Detect which cell encompasses the target text, then output its (X, Y) center coordinate. 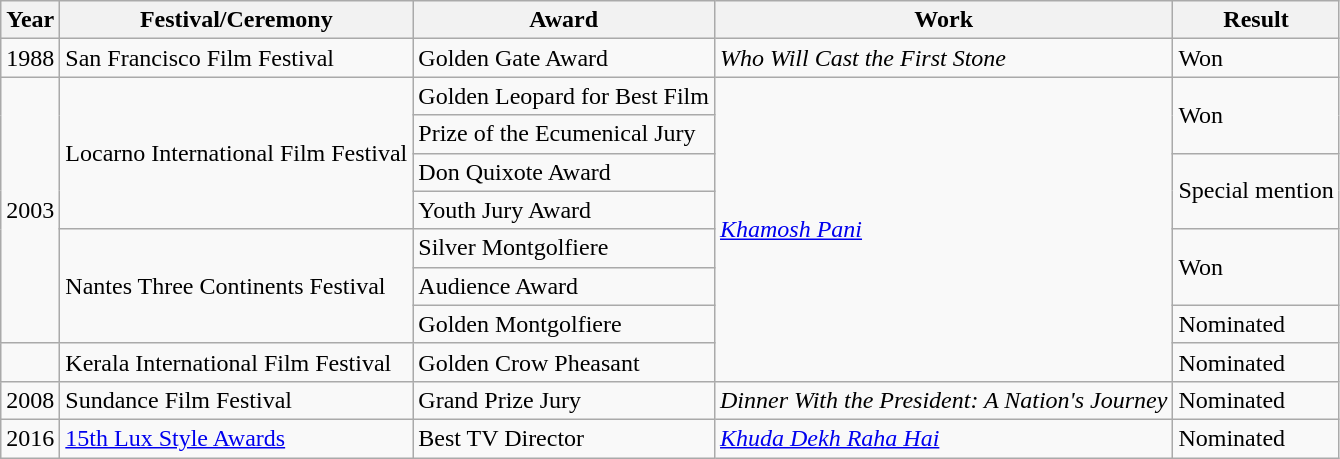
2016 (30, 438)
2008 (30, 400)
Golden Montgolfiere (564, 324)
Kerala International Film Festival (236, 362)
Khamosh Pani (943, 229)
Dinner With the President: A Nation's Journey (943, 400)
Prize of the Ecumenical Jury (564, 134)
Locarno International Film Festival (236, 153)
1988 (30, 58)
Award (564, 20)
Youth Jury Award (564, 210)
Silver Montgolfiere (564, 248)
Result (1256, 20)
Don Quixote Award (564, 172)
Special mention (1256, 191)
Sundance Film Festival (236, 400)
Who Will Cast the First Stone (943, 58)
Grand Prize Jury (564, 400)
Year (30, 20)
San Francisco Film Festival (236, 58)
15th Lux Style Awards (236, 438)
Work (943, 20)
Festival/Ceremony (236, 20)
Khuda Dekh Raha Hai (943, 438)
Best TV Director (564, 438)
2003 (30, 210)
Golden Crow Pheasant (564, 362)
Audience Award (564, 286)
Golden Gate Award (564, 58)
Nantes Three Continents Festival (236, 286)
Golden Leopard for Best Film (564, 96)
